Locate the cell with the specified text and output its (x, y) center coordinate. 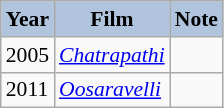
Film (112, 19)
Oosaravelli (112, 90)
Chatrapathi (112, 55)
2011 (28, 90)
2005 (28, 55)
Note (196, 19)
Year (28, 19)
